Extract the [X, Y] coordinate from the center of the cell holding the provided text.  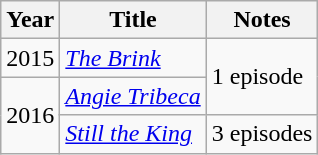
Title [133, 20]
Notes [262, 20]
1 episode [262, 77]
2015 [30, 58]
Angie Tribeca [133, 96]
Year [30, 20]
3 episodes [262, 134]
Still the King [133, 134]
The Brink [133, 58]
2016 [30, 115]
